Determine the (x, y) coordinate at the center of the cell enclosing the given text.  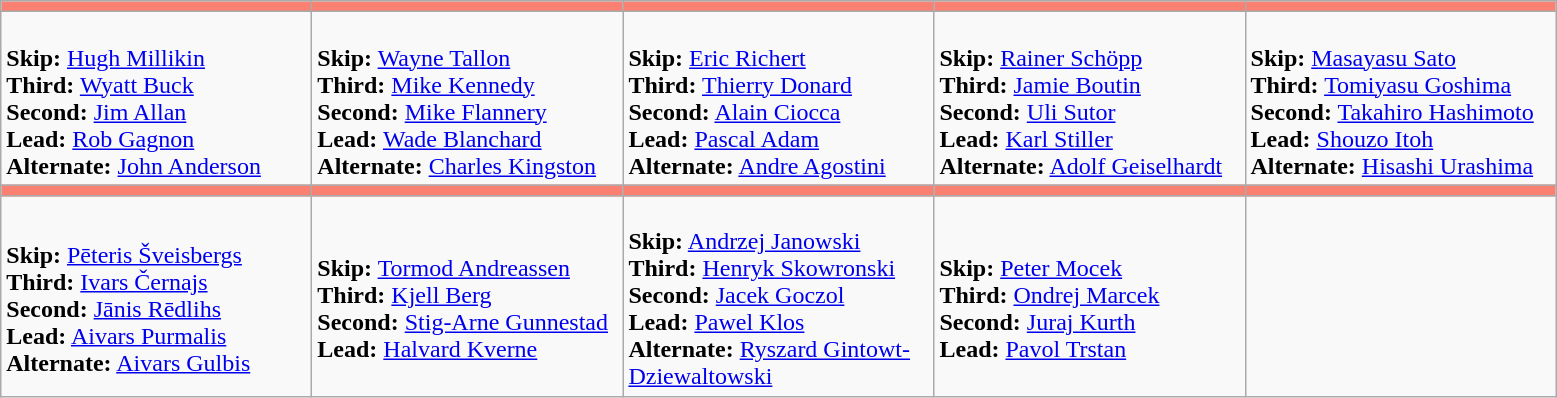
Skip: Pēteris Šveisbergs Third: Ivars Černajs Second: Jānis Rēdlihs Lead: Aivars Purmalis Alternate: Aivars Gulbis (156, 296)
Skip: Tormod Andreassen Third: Kjell Berg Second: Stig-Arne Gunnestad Lead: Halvard Kverne (468, 296)
Skip: Wayne Tallon Third: Mike Kennedy Second: Mike Flannery Lead: Wade Blanchard Alternate: Charles Kingston (468, 98)
Skip: Eric Richert Third: Thierry Donard Second: Alain Ciocca Lead: Pascal Adam Alternate: Andre Agostini (778, 98)
Skip: Hugh Millikin Third: Wyatt Buck Second: Jim Allan Lead: Rob Gagnon Alternate: John Anderson (156, 98)
Skip: Masayasu Sato Third: Tomiyasu Goshima Second: Takahiro Hashimoto Lead: Shouzo Itoh Alternate: Hisashi Urashima (1400, 98)
Skip: Rainer Schöpp Third: Jamie Boutin Second: Uli Sutor Lead: Karl Stiller Alternate: Adolf Geiselhardt (1090, 98)
Skip: Peter Mocek Third: Ondrej Marcek Second: Juraj Kurth Lead: Pavol Trstan (1090, 296)
Skip: Andrzej Janowski Third: Henryk Skowronski Second: Jacek Goczol Lead: Pawel Klos Alternate: Ryszard Gintowt-Dziewaltowski (778, 296)
